Return (x, y) of the center of cell containing provided text 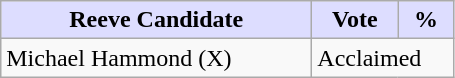
% (426, 20)
Acclaimed (383, 58)
Vote (355, 20)
Reeve Candidate (156, 20)
Michael Hammond (X) (156, 58)
